Identify which cell holds the provided text, then report its [X, Y] central coordinate. 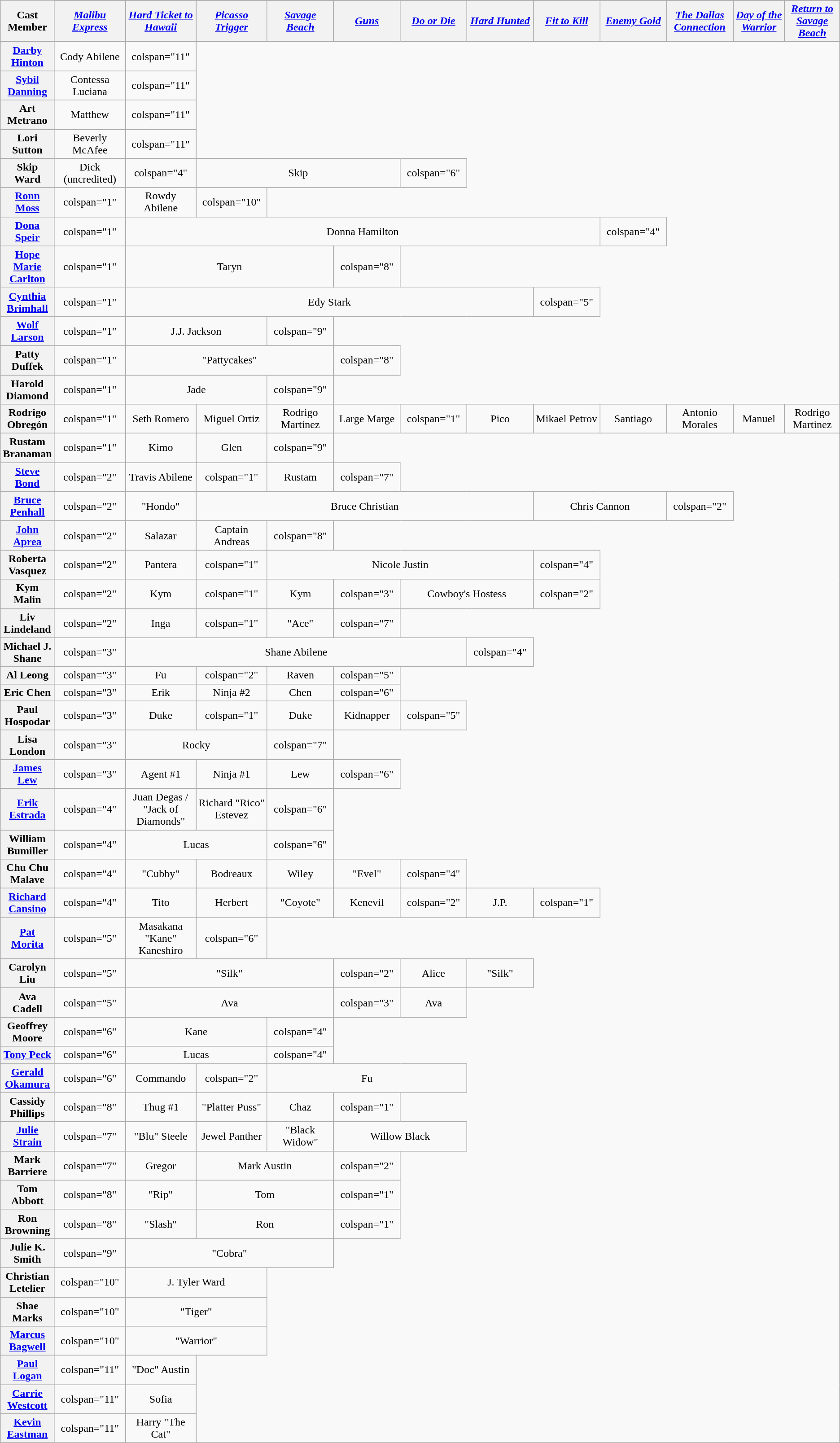
Art Metrano [27, 115]
Savage Beach [300, 21]
Kym Malin [27, 594]
"Platter Puss" [232, 1107]
"Tiger" [196, 1311]
Lori Sutton [27, 144]
Bodreaux [232, 874]
"Blu" Steele [161, 1136]
Edy Stark [329, 302]
Rodrigo Obregón [27, 419]
"Cubby" [161, 874]
Mikael Petrov [567, 419]
J. Tyler Ward [196, 1282]
Guns [367, 21]
Hard Ticket to Hawaii [161, 21]
Paul Logan [27, 1370]
Kidnapper [367, 715]
Captain Andreas [232, 536]
Kevin Eastman [27, 1429]
"Hondo" [161, 506]
Rowdy Abilene [161, 202]
Dick (uncredited) [90, 173]
J.J. Jackson [196, 331]
"Doc" Austin [161, 1370]
Sybil Danning [27, 85]
Bruce Penhall [27, 506]
Erik Estrada [27, 809]
Inga [161, 623]
Julie Strain [27, 1136]
Travis Abilene [161, 477]
Tom [265, 1194]
Carolyn Liu [27, 974]
"Slash" [161, 1224]
Cynthia Brimhall [27, 302]
Erik [161, 692]
Malibu Express [90, 21]
Hard Hunted [500, 21]
Salazar [161, 536]
Fit to Kill [567, 21]
Dona Speir [27, 232]
Cowboy's Hostess [467, 594]
Skip [298, 173]
"Pattycakes" [229, 360]
Herbert [232, 903]
Harold Diamond [27, 389]
Pico [500, 419]
"Warrior" [196, 1341]
Harry "The Cat" [161, 1429]
Taryn [229, 267]
Day of the Warrior [759, 21]
Rustam Branaman [27, 448]
Lisa London [27, 745]
"Evel" [367, 874]
Hope Marie Carlton [27, 267]
Rocky [196, 745]
Richard "Rico" Estevez [232, 809]
"Black Widow" [300, 1136]
Wolf Larson [27, 331]
Kenevil [367, 903]
Julie K. Smith [27, 1253]
Raven [300, 675]
Cassidy Phillips [27, 1107]
Manuel [759, 419]
Lew [300, 774]
Richard Cansino [27, 903]
Tito [161, 903]
Mark Barriere [27, 1166]
Ron Browning [27, 1224]
Shae Marks [27, 1311]
Mark Austin [265, 1166]
Chris Cannon [600, 506]
Tom Abbott [27, 1194]
Do or Die [433, 21]
Rustam [300, 477]
Agent #1 [161, 774]
Gerald Okamura [27, 1078]
Michael J. Shane [27, 652]
Eric Chen [27, 692]
Seth Romero [161, 419]
Thug #1 [161, 1107]
Wiley [300, 874]
Chen [300, 692]
Ron [265, 1224]
Beverly McAfee [90, 144]
Matthew [90, 115]
Enemy Gold [633, 21]
Cody Abilene [90, 57]
Picasso Trigger [232, 21]
Christian Letelier [27, 1282]
Return to Savage Beach [812, 21]
Pat Morita [27, 938]
Alice [433, 974]
Ava Cadell [27, 1002]
Nicole Justin [400, 564]
Willow Black [400, 1136]
Chaz [300, 1107]
Marcus Bagwell [27, 1341]
Shane Abilene [296, 652]
Antonio Morales [700, 419]
Ninja #2 [232, 692]
The Dallas Connection [700, 21]
Darby Hinton [27, 57]
Chu Chu Malave [27, 874]
Roberta Vasquez [27, 564]
"Ace" [300, 623]
Santiago [633, 419]
Jade [196, 389]
Pantera [161, 564]
Masakana "Kane" Kaneshiro [161, 938]
Gregor [161, 1166]
"Cobra" [229, 1253]
"Coyote" [300, 903]
Sofia [161, 1399]
Geoffrey Moore [27, 1032]
J.P. [500, 903]
Skip Ward [27, 173]
William Bumiller [27, 844]
Liv Lindeland [27, 623]
Contessa Luciana [90, 85]
Donna Hamilton [363, 232]
James Lew [27, 774]
"Rip" [161, 1194]
Kimo [161, 448]
Steve Bond [27, 477]
Commando [161, 1078]
Kane [196, 1032]
Paul Hospodar [27, 715]
Glen [232, 448]
Ninja #1 [232, 774]
Juan Degas / "Jack of Diamonds" [161, 809]
Ronn Moss [27, 202]
John Aprea [27, 536]
Tony Peck [27, 1055]
Patty Duffek [27, 360]
Miguel Ortiz [232, 419]
Carrie Westcott [27, 1399]
Bruce Christian [365, 506]
Large Marge [367, 419]
Al Leong [27, 675]
Jewel Panther [232, 1136]
Cast Member [27, 21]
